Capture the cell that displays the provided text and extract its [X, Y] central coordinate. 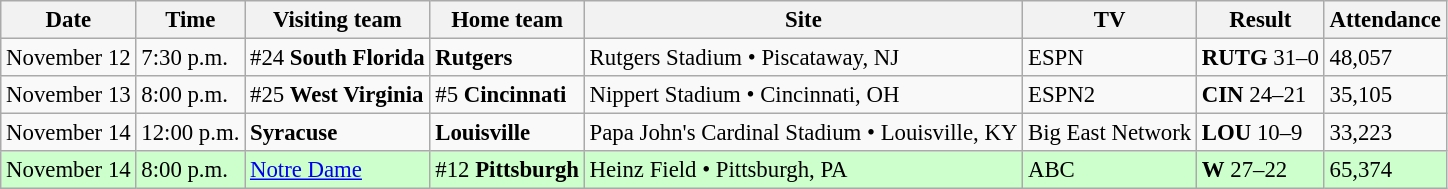
35,105 [1385, 95]
7:30 p.m. [190, 58]
48,057 [1385, 58]
Result [1261, 20]
Visiting team [338, 20]
ABC [1110, 170]
Time [190, 20]
Papa John's Cardinal Stadium • Louisville, KY [803, 133]
65,374 [1385, 170]
LOU 10–9 [1261, 133]
November 12 [68, 58]
Notre Dame [338, 170]
Louisville [507, 133]
#24 South Florida [338, 58]
#25 West Virginia [338, 95]
Home team [507, 20]
RUTG 31–0 [1261, 58]
Heinz Field • Pittsburgh, PA [803, 170]
Attendance [1385, 20]
33,223 [1385, 133]
W 27–22 [1261, 170]
#12 Pittsburgh [507, 170]
Rutgers [507, 58]
#5 Cincinnati [507, 95]
ESPN2 [1110, 95]
Site [803, 20]
Date [68, 20]
Syracuse [338, 133]
CIN 24–21 [1261, 95]
Big East Network [1110, 133]
ESPN [1110, 58]
12:00 p.m. [190, 133]
TV [1110, 20]
Nippert Stadium • Cincinnati, OH [803, 95]
November 13 [68, 95]
Rutgers Stadium • Piscataway, NJ [803, 58]
